For the text-containing cell, return its midpoint in (X, Y) coordinate format. 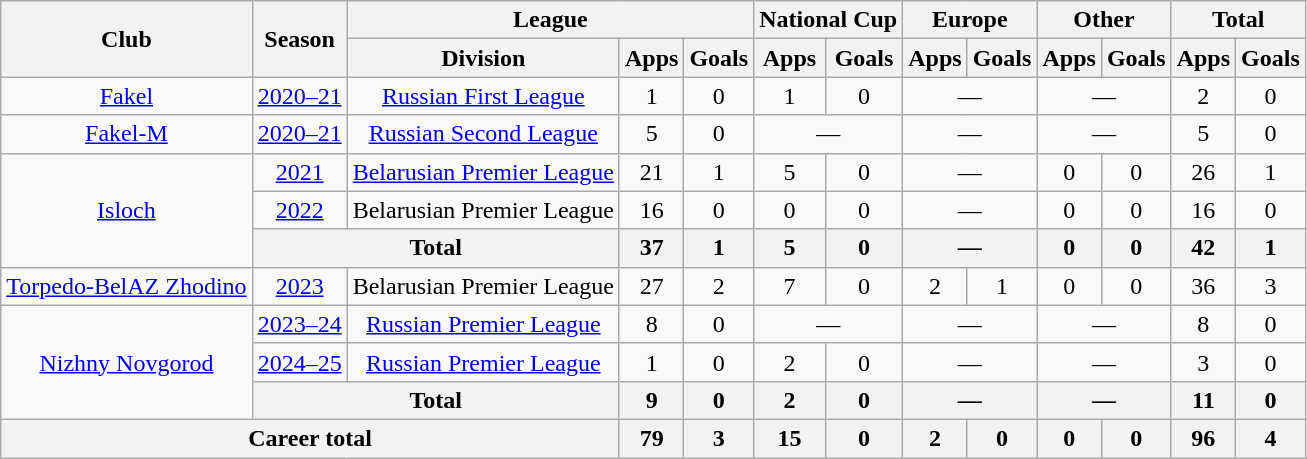
2024–25 (300, 362)
2022 (300, 210)
79 (651, 438)
Division (483, 58)
Nizhny Novgorod (126, 362)
15 (790, 438)
Isloch (126, 210)
Europe (970, 20)
Russian First League (483, 96)
Fakel (126, 96)
2021 (300, 172)
27 (651, 286)
4 (1271, 438)
League (550, 20)
26 (1203, 172)
37 (651, 248)
Fakel-M (126, 134)
7 (790, 286)
11 (1203, 400)
96 (1203, 438)
42 (1203, 248)
36 (1203, 286)
2023 (300, 286)
Russian Second League (483, 134)
Career total (310, 438)
National Cup (828, 20)
9 (651, 400)
Torpedo-BelAZ Zhodino (126, 286)
Season (300, 39)
Club (126, 39)
21 (651, 172)
2023–24 (300, 324)
Other (1104, 20)
